Scan for the cell matching the given text and deliver its (X, Y) coordinate at center. 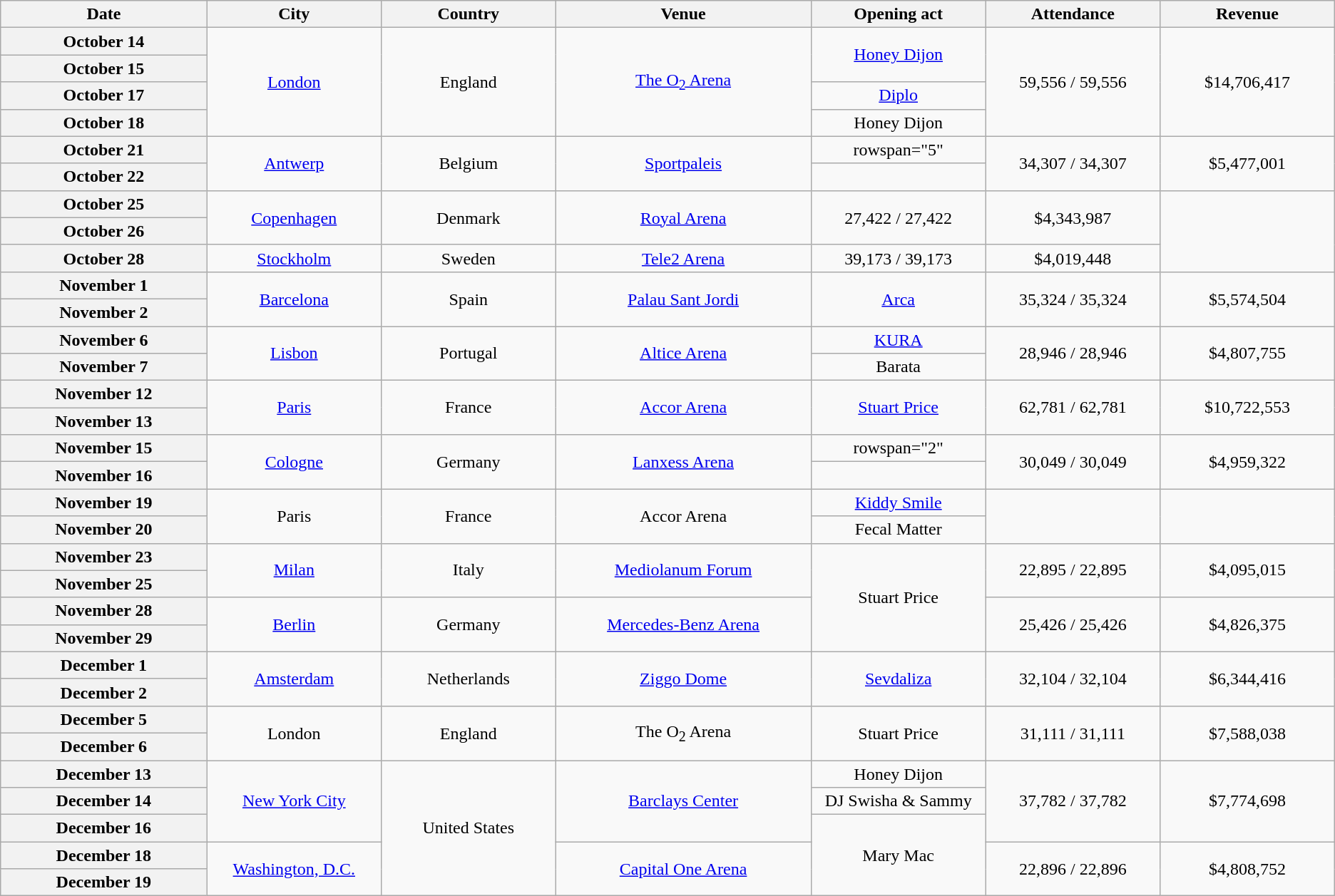
Date (104, 14)
Mediolanum Forum (683, 570)
Venue (683, 14)
October 21 (104, 150)
Denmark (469, 217)
October 28 (104, 258)
Barclays Center (683, 800)
October 25 (104, 204)
Spain (469, 299)
$4,343,987 (1073, 217)
November 13 (104, 421)
$10,722,553 (1248, 408)
November 19 (104, 503)
October 26 (104, 231)
Italy (469, 570)
December 1 (104, 665)
Berlin (294, 624)
DJ Swisha & Sammy (899, 801)
Barata (899, 367)
Netherlands (469, 679)
October 22 (104, 177)
November 28 (104, 611)
Barcelona (294, 299)
$7,588,038 (1248, 733)
KURA (899, 340)
31,111 / 31,111 (1073, 733)
$7,774,698 (1248, 800)
22,895 / 22,895 (1073, 570)
Mercedes-Benz Arena (683, 624)
37,782 / 37,782 (1073, 800)
Lisbon (294, 354)
Opening act (899, 14)
Mary Mac (899, 855)
New York City (294, 800)
$4,807,755 (1248, 354)
35,324 / 35,324 (1073, 299)
Sweden (469, 258)
Capital One Arena (683, 869)
Sevdaliza (899, 679)
32,104 / 32,104 (1073, 679)
October 18 (104, 123)
November 16 (104, 475)
Revenue (1248, 14)
Altice Arena (683, 354)
United States (469, 828)
$4,826,375 (1248, 624)
$6,344,416 (1248, 679)
December 6 (104, 746)
62,781 / 62,781 (1073, 408)
Copenhagen (294, 217)
Country (469, 14)
$4,095,015 (1248, 570)
November 15 (104, 448)
November 12 (104, 394)
34,307 / 34,307 (1073, 163)
November 23 (104, 557)
Cologne (294, 462)
November 7 (104, 367)
rowspan="5" (899, 150)
27,422 / 27,422 (899, 217)
October 17 (104, 96)
December 2 (104, 692)
November 29 (104, 638)
October 14 (104, 41)
$5,477,001 (1248, 163)
November 2 (104, 312)
November 1 (104, 285)
December 19 (104, 882)
Portugal (469, 354)
City (294, 14)
December 18 (104, 855)
Milan (294, 570)
December 16 (104, 828)
30,049 / 30,049 (1073, 462)
Lanxess Arena (683, 462)
November 20 (104, 530)
$4,808,752 (1248, 869)
Kiddy Smile (899, 503)
$5,574,504 (1248, 299)
December 5 (104, 719)
December 13 (104, 773)
Sportpaleis (683, 163)
Belgium (469, 163)
$4,019,448 (1073, 258)
Diplo (899, 96)
Ziggo Dome (683, 679)
Attendance (1073, 14)
Amsterdam (294, 679)
Arca (899, 299)
November 25 (104, 584)
$4,959,322 (1248, 462)
Tele2 Arena (683, 258)
28,946 / 28,946 (1073, 354)
39,173 / 39,173 (899, 258)
Antwerp (294, 163)
Royal Arena (683, 217)
22,896 / 22,896 (1073, 869)
Washington, D.C. (294, 869)
Palau Sant Jordi (683, 299)
25,426 / 25,426 (1073, 624)
rowspan="2" (899, 448)
November 6 (104, 340)
Fecal Matter (899, 530)
$14,706,417 (1248, 82)
December 14 (104, 801)
Stockholm (294, 258)
October 15 (104, 68)
59,556 / 59,556 (1073, 82)
